Scan for the cell matching the given text and deliver its (X, Y) coordinate at center. 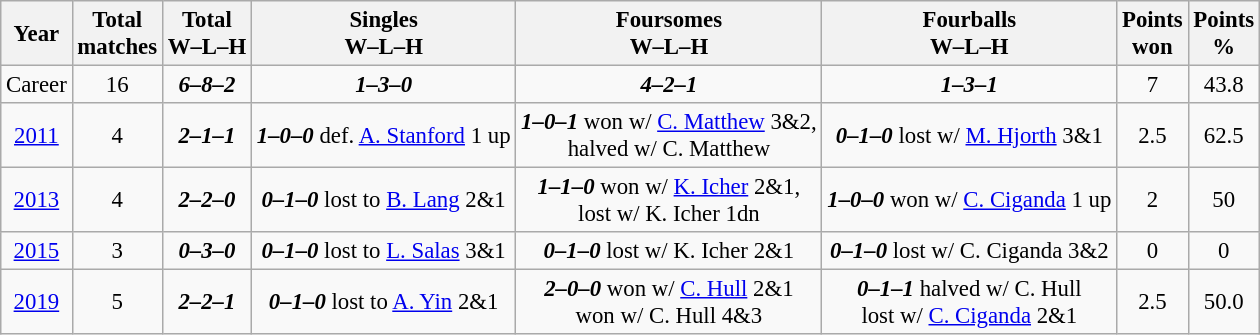
50.0 (1224, 302)
2–1–1 (206, 136)
1–1–0 won w/ K. Icher 2&1,lost w/ K. Icher 1dn (669, 200)
Points% (1224, 34)
2019 (36, 302)
4–2–1 (669, 85)
0–3–0 (206, 251)
FoursomesW–L–H (669, 34)
5 (117, 302)
0–1–0 lost w/ M. Hjorth 3&1 (970, 136)
1–3–0 (383, 85)
0–1–0 lost to A. Yin 2&1 (383, 302)
Totalmatches (117, 34)
43.8 (1224, 85)
0–1–0 lost to B. Lang 2&1 (383, 200)
0–1–0 lost w/ K. Icher 2&1 (669, 251)
1–3–1 (970, 85)
1–0–1 won w/ C. Matthew 3&2,halved w/ C. Matthew (669, 136)
3 (117, 251)
Career (36, 85)
TotalW–L–H (206, 34)
Pointswon (1152, 34)
2013 (36, 200)
Year (36, 34)
1–0–0 won w/ C. Ciganda 1 up (970, 200)
1–0–0 def. A. Stanford 1 up (383, 136)
6–8–2 (206, 85)
2015 (36, 251)
0–1–1 halved w/ C. Hulllost w/ C. Ciganda 2&1 (970, 302)
2–0–0 won w/ C. Hull 2&1won w/ C. Hull 4&3 (669, 302)
50 (1224, 200)
2 (1152, 200)
0–1–0 lost w/ C. Ciganda 3&2 (970, 251)
2–2–1 (206, 302)
0–1–0 lost to L. Salas 3&1 (383, 251)
FourballsW–L–H (970, 34)
16 (117, 85)
SinglesW–L–H (383, 34)
2011 (36, 136)
62.5 (1224, 136)
2–2–0 (206, 200)
7 (1152, 85)
